Search for the cell housing the specified text and yield its (x, y) center coordinate. 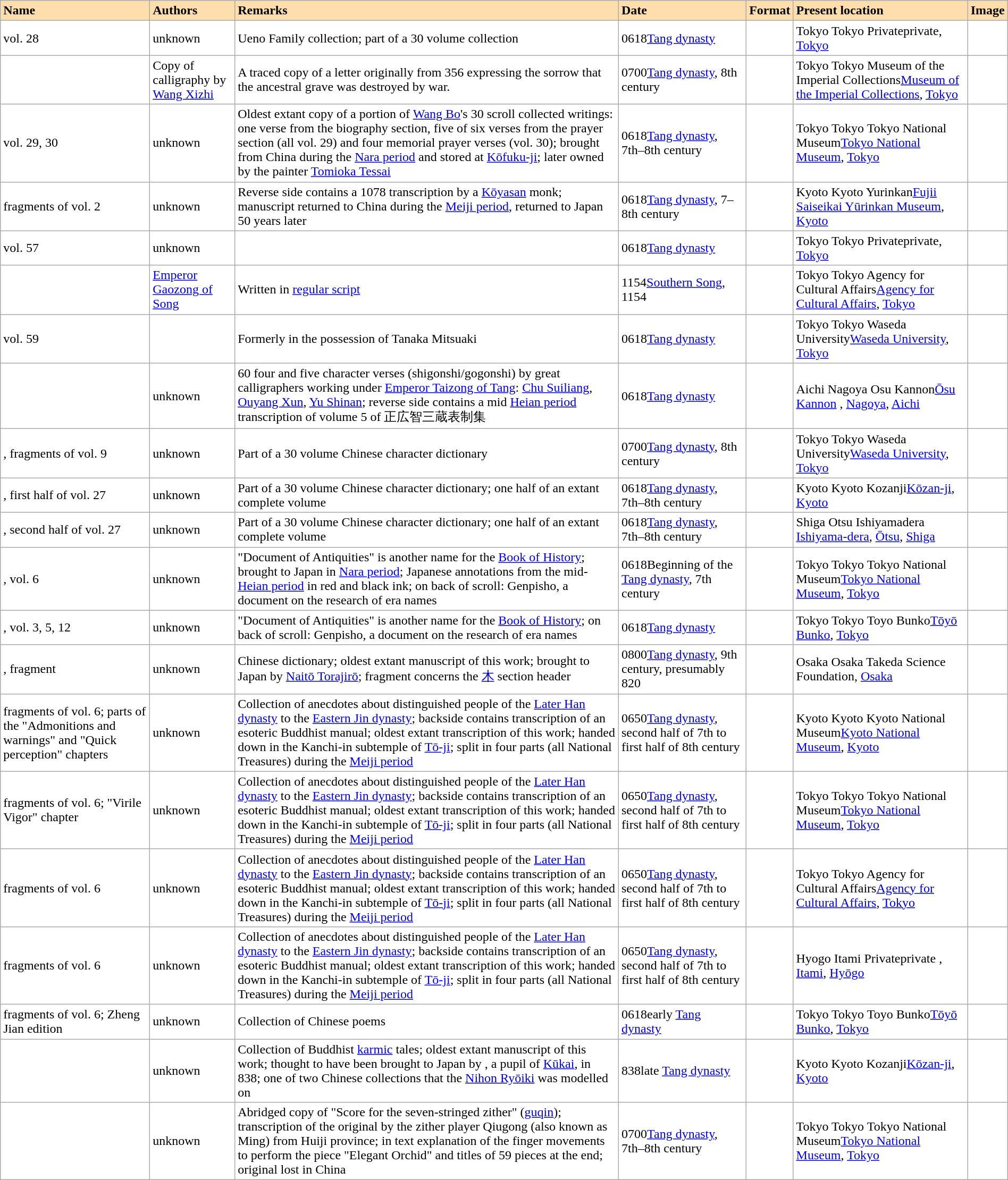
0700Tang dynasty, 7th–8th century (682, 1141)
Collection of Chinese poems (427, 1022)
0618Beginning of the Tang dynasty, 7th century (682, 578)
Part of a 30 volume Chinese character dictionary (427, 453)
fragments of vol. 6; parts of the "Admonitions and warnings" and "Quick perception" chapters (75, 732)
Reverse side contains a 1078 transcription by a Kōyasan monk; manuscript returned to China during the Meiji period, returned to Japan 50 years later (427, 206)
0618early Tang dynasty (682, 1022)
Osaka Osaka Takeda Science Foundation, Osaka (880, 669)
Aichi Nagoya Osu KannonŌsu Kannon , Nagoya, Aichi (880, 396)
Ueno Family collection; part of a 30 volume collection (427, 38)
Chinese dictionary; oldest extant manuscript of this work; brought to Japan by Naitō Torajirō; fragment concerns the 木 section header (427, 669)
Formerly in the possession of Tanaka Mitsuaki (427, 339)
1154Southern Song, 1154 (682, 290)
, second half of vol. 27 (75, 529)
, fragments of vol. 9 (75, 453)
Kyoto Kyoto YurinkanFujii Saiseikai Yūrinkan Museum, Kyoto (880, 206)
, vol. 6 (75, 578)
Written in regular script (427, 290)
Hyogo Itami Privateprivate , Itami, Hyōgo (880, 965)
0800Tang dynasty, 9th century, presumably 820 (682, 669)
fragments of vol. 6; Zheng Jian edition (75, 1022)
fragments of vol. 2 (75, 206)
, first half of vol. 27 (75, 495)
Remarks (427, 11)
Image (988, 11)
Copy of calligraphy by Wang Xizhi (192, 80)
Date (682, 11)
0618Tang dynasty, 7–8th century (682, 206)
Format (770, 11)
838late Tang dynasty (682, 1071)
Tokyo Tokyo Museum of the Imperial CollectionsMuseum of the Imperial Collections, Tokyo (880, 80)
Kyoto Kyoto Kyoto National MuseumKyoto National Museum, Kyoto (880, 732)
vol. 57 (75, 248)
Present location (880, 11)
vol. 28 (75, 38)
fragments of vol. 6; "Virile Vigor" chapter (75, 810)
, fragment (75, 669)
Emperor Gaozong of Song (192, 290)
A traced copy of a letter originally from 356 expressing the sorrow that the ancestral grave was destroyed by war. (427, 80)
Shiga Otsu Ishiyamadera Ishiyama-dera, Ōtsu, Shiga (880, 529)
vol. 29, 30 (75, 143)
"Document of Antiquities" is another name for the Book of History; on back of scroll: Genpisho, a document on the research of era names (427, 627)
Name (75, 11)
, vol. 3, 5, 12 (75, 627)
vol. 59 (75, 339)
Authors (192, 11)
